Determine the (X, Y) coordinate at the center of the cell enclosing the given text.  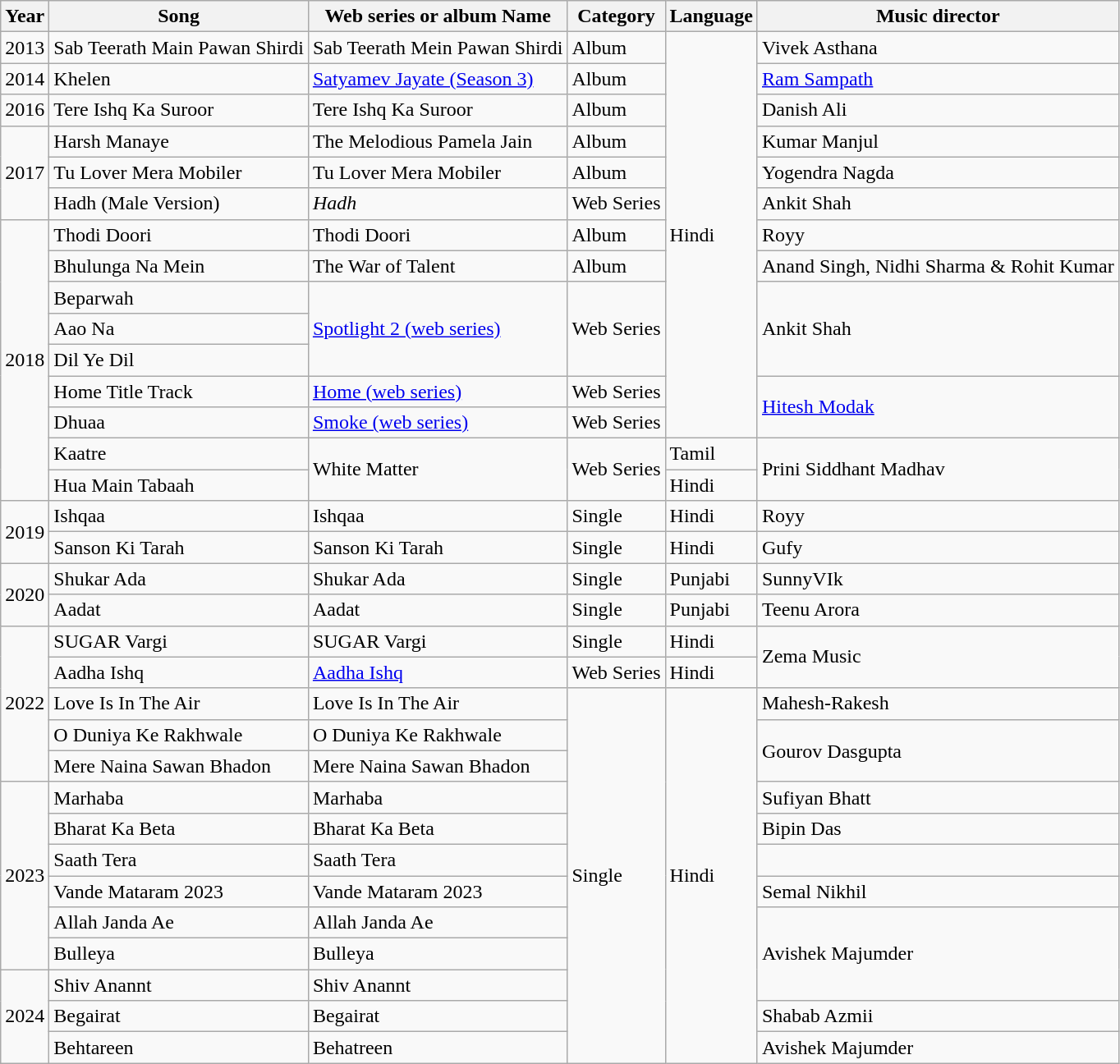
Spotlight 2 (web series) (438, 328)
Sab Teerath Main Pawan Shirdi (179, 48)
Kaatre (179, 454)
Tamil (711, 454)
Aao Na (179, 328)
Zema Music (938, 657)
2017 (25, 172)
Music director (938, 16)
Kumar Manjul (938, 141)
2020 (25, 594)
Gourov Dasgupta (938, 750)
2022 (25, 704)
2018 (25, 360)
Harsh Manaye (179, 141)
Dhuaa (179, 423)
2016 (25, 110)
White Matter (438, 470)
Danish Ali (938, 110)
Smoke (web series) (438, 423)
Category (616, 16)
Home (web series) (438, 392)
Hua Main Tabaah (179, 485)
Year (25, 16)
The Melodious Pamela Jain (438, 141)
2014 (25, 79)
Dil Ye Dil (179, 360)
2019 (25, 532)
Mahesh-Rakesh (938, 704)
Semal Nikhil (938, 891)
Home Title Track (179, 392)
Behtareen (179, 1048)
Ram Sampath (938, 79)
Language (711, 16)
2024 (25, 1016)
Gufy (938, 548)
Yogendra Nagda (938, 172)
Bipin Das (938, 828)
Shabab Azmii (938, 1016)
Sab Teerath Mein Pawan Shirdi (438, 48)
Hitesh Modak (938, 407)
Khelen (179, 79)
Web series or album Name (438, 16)
Prini Siddhant Madhav (938, 470)
Hadh (Male Version) (179, 204)
Sufiyan Bhatt (938, 797)
2013 (25, 48)
The War of Talent (438, 266)
SunnyVIk (938, 579)
Beparwah (179, 297)
2023 (25, 875)
Song (179, 16)
Behatreen (438, 1048)
Hadh (438, 204)
Vivek Asthana (938, 48)
Teenu Arora (938, 610)
Satyamev Jayate (Season 3) (438, 79)
Anand Singh, Nidhi Sharma & Rohit Kumar (938, 266)
Bhulunga Na Mein (179, 266)
